Extract the (x, y) coordinate from the center of the cell holding the provided text.  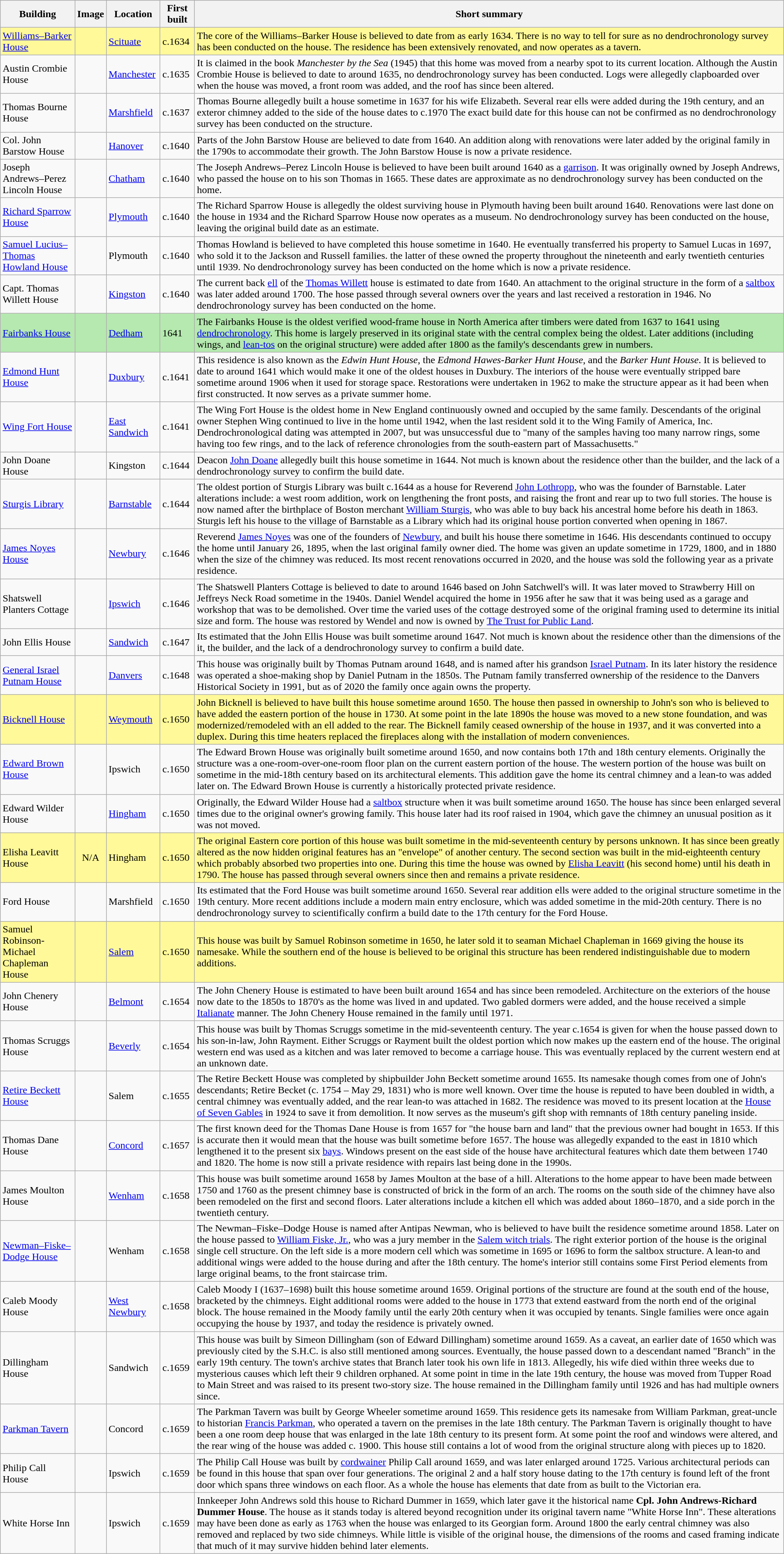
Parkman Tavern (38, 1429)
Austin Crombie House (38, 74)
Edward Wilder House (38, 813)
Short summary (489, 14)
Newbury (133, 554)
James Noyes House (38, 554)
West Newbury (133, 1307)
Fairbanks House (38, 333)
Barnstable (133, 504)
c.1634 (177, 41)
Location (133, 14)
Retire Beckett House (38, 1096)
c.1647 (177, 643)
Richard Sparrow House (38, 217)
Manchester (133, 74)
John Chenery House (38, 1002)
Col. John Barstow House (38, 146)
Scituate (133, 41)
Weymouth (133, 720)
Williams–Barker House (38, 41)
Danvers (133, 675)
Ford House (38, 902)
c.1637 (177, 113)
c.1635 (177, 74)
Building (38, 14)
Samuel Robinson-Michael Chapleman House (38, 952)
General Israel Putnam House (38, 675)
Dedham (133, 333)
Thomas Scruggs House (38, 1045)
c.1648 (177, 675)
John Doane House (38, 465)
Newman–Fiske–Dodge House (38, 1251)
First built (177, 14)
Bicknell House (38, 720)
Shatswell Planters Cottage (38, 604)
John Ellis House (38, 643)
c.1655 (177, 1096)
N/A (90, 858)
Belmont (133, 1002)
Joseph Andrews–Perez Lincoln House (38, 178)
Thomas Dane House (38, 1145)
Beverly (133, 1045)
Thomas Bourne House (38, 113)
Dillingham House (38, 1368)
Hanover (133, 146)
Image (90, 14)
Capt. Thomas Willett House (38, 294)
Philip Call House (38, 1473)
c.1657 (177, 1145)
Wing Fort House (38, 426)
Caleb Moody House (38, 1307)
Chatham (133, 178)
Edmond Hunt House (38, 377)
Elisha Leavitt House (38, 858)
Duxbury (133, 377)
James Moulton House (38, 1195)
Sturgis Library (38, 504)
1641 (177, 333)
White Horse Inn (38, 1523)
East Sandwich (133, 426)
Edward Brown House (38, 769)
Samuel Lucius–Thomas Howland House (38, 256)
